Scan for the cell matching the given text and deliver its [X, Y] coordinate at center. 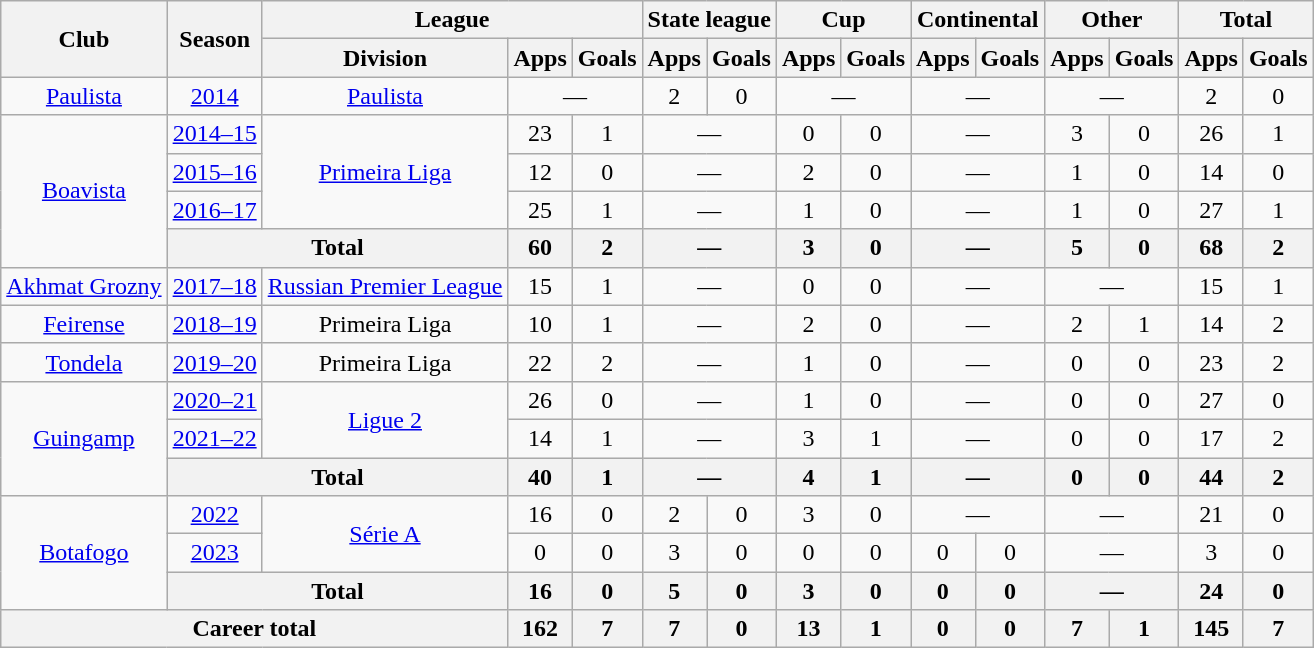
Career total [254, 629]
44 [1211, 477]
Tondela [84, 362]
21 [1211, 515]
2015–16 [214, 172]
25 [540, 210]
League [452, 20]
Feirense [84, 324]
Botafogo [84, 553]
68 [1211, 248]
Série A [385, 534]
2016–17 [214, 210]
2014 [214, 96]
State league [709, 20]
2021–22 [214, 438]
Akhmat Grozny [84, 286]
17 [1211, 438]
Continental [978, 20]
Russian Premier League [385, 286]
2017–18 [214, 286]
Other [1112, 20]
24 [1211, 591]
2018–19 [214, 324]
Ligue 2 [385, 419]
Club [84, 39]
2014–15 [214, 134]
2020–21 [214, 400]
2023 [214, 553]
4 [808, 477]
13 [808, 629]
12 [540, 172]
Division [385, 58]
2019–20 [214, 362]
Guingamp [84, 438]
10 [540, 324]
145 [1211, 629]
Boavista [84, 191]
40 [540, 477]
60 [540, 248]
2022 [214, 515]
162 [540, 629]
22 [540, 362]
Cup [843, 20]
Season [214, 39]
